Output the [x, y] coordinate of the center of the cell containing the given text.  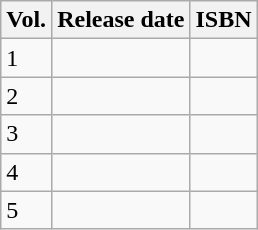
Release date [121, 20]
4 [26, 172]
Vol. [26, 20]
5 [26, 210]
2 [26, 96]
ISBN [224, 20]
3 [26, 134]
1 [26, 58]
